Determine the (X, Y) coordinate at the center of the cell enclosing the given text.  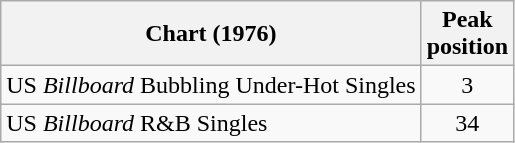
US Billboard Bubbling Under-Hot Singles (211, 85)
Chart (1976) (211, 34)
3 (467, 85)
US Billboard R&B Singles (211, 123)
34 (467, 123)
Peak position (467, 34)
